Find where the given text appears and provide that cell's center as (X, Y) coordinate. 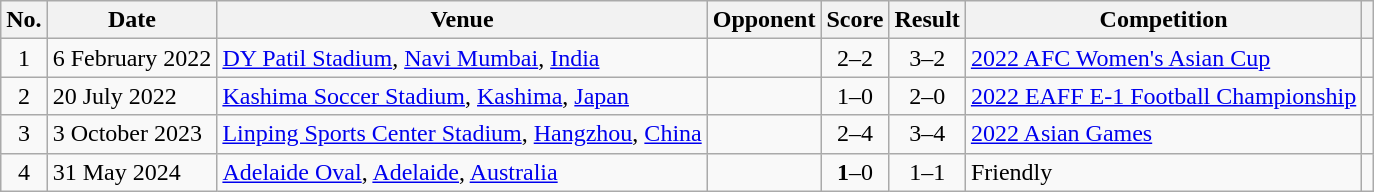
Kashima Soccer Stadium, Kashima, Japan (462, 96)
6 February 2022 (132, 58)
2022 AFC Women's Asian Cup (1163, 58)
Adelaide Oval, Adelaide, Australia (462, 172)
Opponent (764, 20)
20 July 2022 (132, 96)
Result (927, 20)
Competition (1163, 20)
3–4 (927, 134)
1 (24, 58)
No. (24, 20)
2–0 (927, 96)
3 (24, 134)
Score (855, 20)
3 October 2023 (132, 134)
31 May 2024 (132, 172)
Venue (462, 20)
2–2 (855, 58)
1–1 (927, 172)
2 (24, 96)
Friendly (1163, 172)
Date (132, 20)
2022 Asian Games (1163, 134)
DY Patil Stadium, Navi Mumbai, India (462, 58)
3–2 (927, 58)
4 (24, 172)
2–4 (855, 134)
Linping Sports Center Stadium, Hangzhou, China (462, 134)
2022 EAFF E-1 Football Championship (1163, 96)
